Determine the (X, Y) coordinate at the center of the cell enclosing the given text.  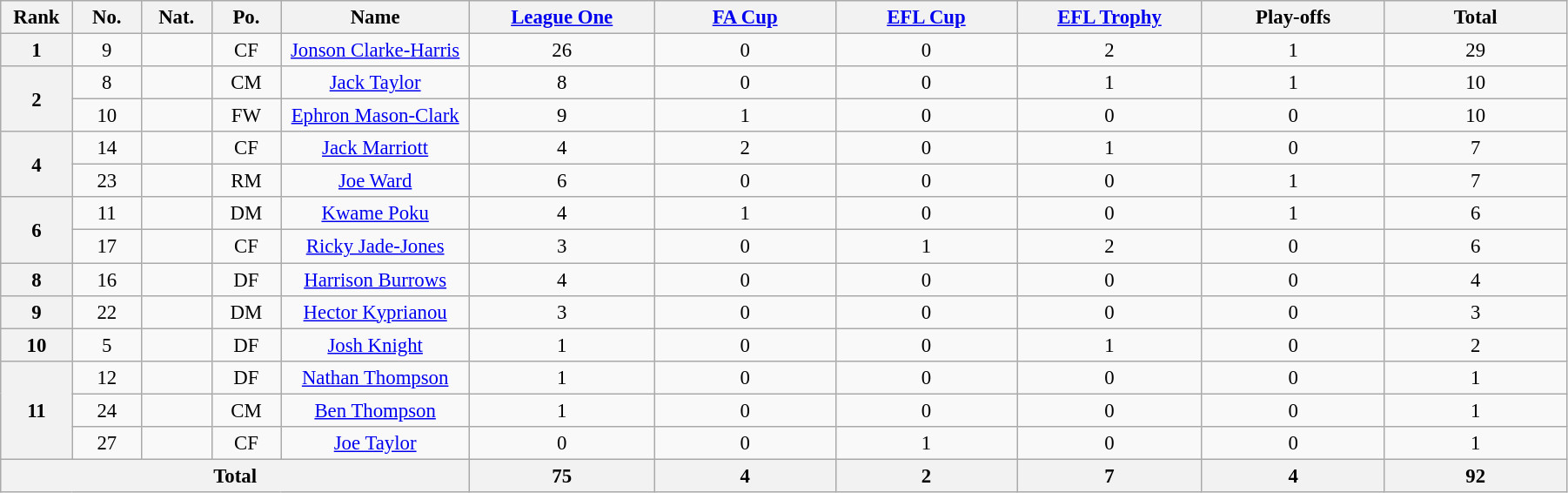
Jack Taylor (376, 83)
Joe Ward (376, 181)
Ephron Mason-Clark (376, 116)
Play-offs (1293, 17)
29 (1476, 51)
Rank (37, 17)
75 (562, 476)
22 (106, 312)
No. (106, 17)
League One (562, 17)
FA Cup (745, 17)
17 (106, 246)
Hector Kyprianou (376, 312)
Nat. (176, 17)
5 (106, 345)
92 (1476, 476)
Po. (246, 17)
Ben Thompson (376, 410)
Name (376, 17)
Jonson Clarke-Harris (376, 51)
26 (562, 51)
Josh Knight (376, 345)
23 (106, 181)
Jack Marriott (376, 148)
Kwame Poku (376, 213)
Nathan Thompson (376, 377)
EFL Cup (926, 17)
EFL Trophy (1110, 17)
24 (106, 410)
Joe Taylor (376, 443)
27 (106, 443)
16 (106, 280)
12 (106, 377)
Harrison Burrows (376, 280)
RM (246, 181)
FW (246, 116)
14 (106, 148)
Ricky Jade-Jones (376, 246)
